Search for the cell housing the specified text and yield its [x, y] center coordinate. 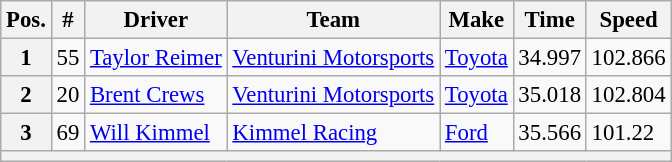
102.804 [628, 95]
Team [333, 20]
20 [68, 95]
Brent Crews [156, 95]
1 [26, 58]
102.866 [628, 58]
35.018 [550, 95]
35.566 [550, 133]
Will Kimmel [156, 133]
2 [26, 95]
34.997 [550, 58]
Driver [156, 20]
101.22 [628, 133]
Ford [477, 133]
Make [477, 20]
Kimmel Racing [333, 133]
Speed [628, 20]
Pos. [26, 20]
3 [26, 133]
69 [68, 133]
Taylor Reimer [156, 58]
# [68, 20]
55 [68, 58]
Time [550, 20]
